Identify which cell holds the provided text, then report its (X, Y) central coordinate. 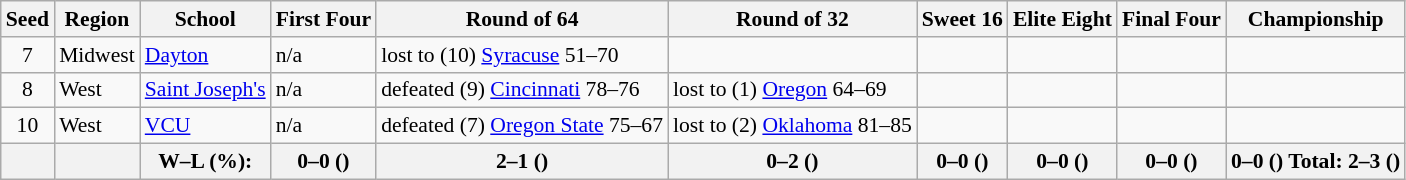
lost to (2) Oklahoma 81–85 (792, 126)
Sweet 16 (962, 19)
lost to (10) Syracuse 51–70 (522, 55)
0–0 () Total: 2–3 () (1316, 162)
10 (28, 126)
Region (97, 19)
lost to (1) Oregon 64–69 (792, 90)
W–L (%): (206, 162)
Elite Eight (1062, 19)
VCU (206, 126)
Saint Joseph's (206, 90)
defeated (9) Cincinnati 78–76 (522, 90)
Round of 32 (792, 19)
Round of 64 (522, 19)
School (206, 19)
8 (28, 90)
First Four (324, 19)
7 (28, 55)
Dayton (206, 55)
Midwest (97, 55)
Final Four (1172, 19)
defeated (7) Oregon State 75–67 (522, 126)
0–2 () (792, 162)
Championship (1316, 19)
Seed (28, 19)
2–1 () (522, 162)
